Identify which cell holds the provided text, then report its (X, Y) central coordinate. 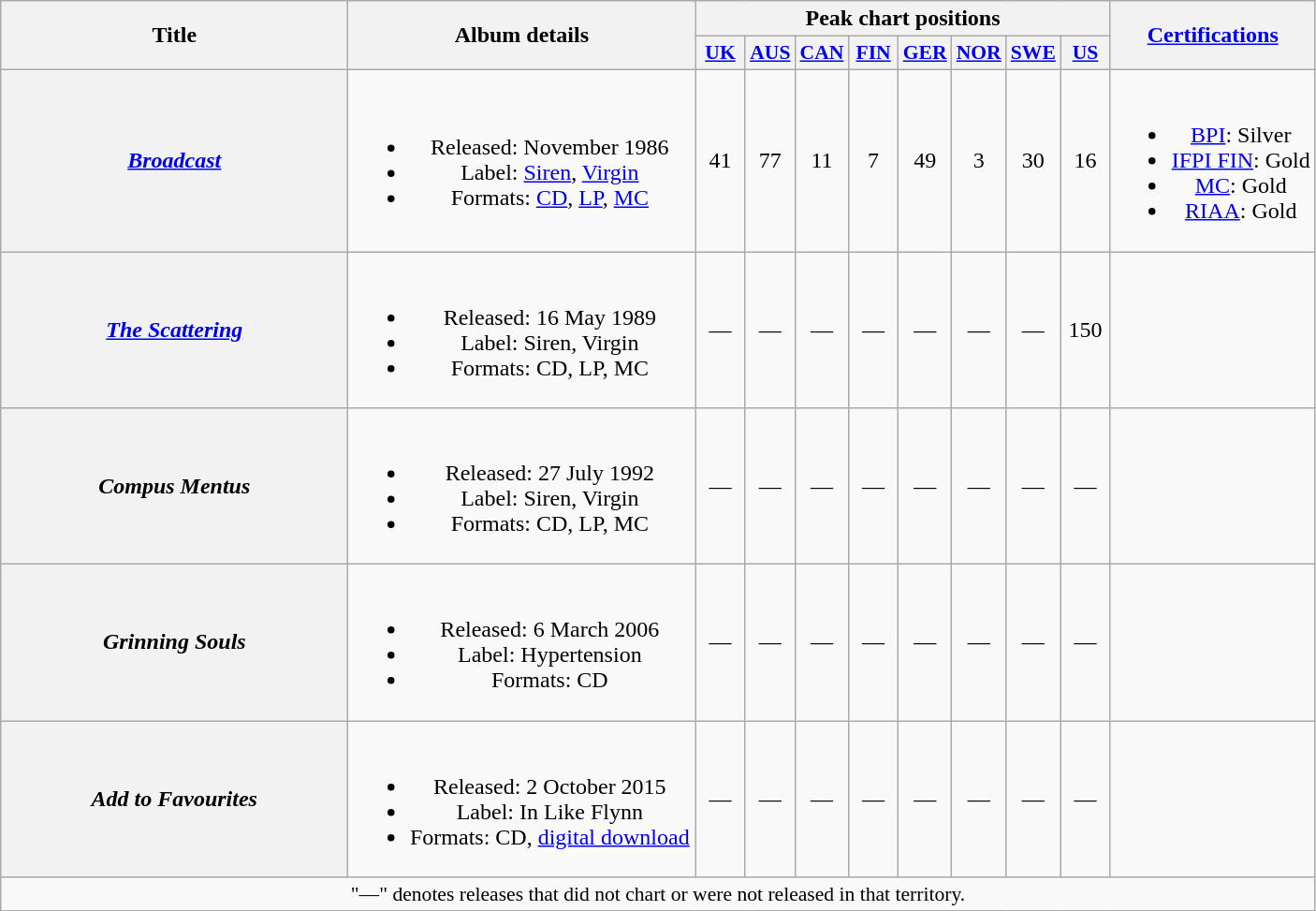
Released: 16 May 1989Label: Siren, VirginFormats: CD, LP, MC (522, 330)
Released: 6 March 2006Label: HypertensionFormats: CD (522, 642)
7 (872, 160)
NOR (979, 53)
Grinning Souls (174, 642)
Released: 2 October 2015Label: In Like FlynnFormats: CD, digital download (522, 800)
16 (1086, 160)
49 (925, 160)
Add to Favourites (174, 800)
Compus Mentus (174, 487)
Certifications (1213, 36)
The Scattering (174, 330)
Broadcast (174, 160)
UK (721, 53)
150 (1086, 330)
41 (721, 160)
77 (769, 160)
Released: November 1986Label: Siren, VirginFormats: CD, LP, MC (522, 160)
BPI: SilverIFPI FIN: GoldMC: GoldRIAA: Gold (1213, 160)
Released: 27 July 1992Label: Siren, VirginFormats: CD, LP, MC (522, 487)
US (1086, 53)
Title (174, 36)
Album details (522, 36)
GER (925, 53)
30 (1033, 160)
FIN (872, 53)
"—" denotes releases that did not chart or were not released in that territory. (659, 894)
3 (979, 160)
CAN (822, 53)
AUS (769, 53)
11 (822, 160)
SWE (1033, 53)
Peak chart positions (902, 19)
